Search for the cell housing the specified text and yield its (X, Y) center coordinate. 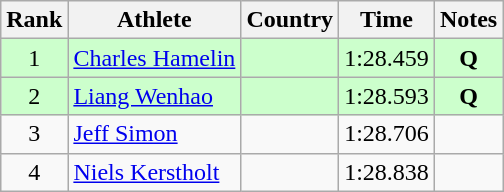
Liang Wenhao (154, 96)
Rank (34, 20)
Niels Kerstholt (154, 172)
Charles Hamelin (154, 58)
Country (290, 20)
Notes (468, 20)
1:28.706 (387, 134)
1:28.593 (387, 96)
1:28.459 (387, 58)
4 (34, 172)
1 (34, 58)
2 (34, 96)
3 (34, 134)
1:28.838 (387, 172)
Jeff Simon (154, 134)
Time (387, 20)
Athlete (154, 20)
